Determine the (x, y) coordinate at the center of the cell enclosing the given text.  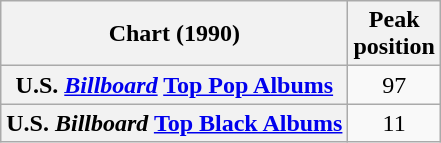
Peakposition (394, 34)
U.S. Billboard Top Pop Albums (174, 85)
97 (394, 85)
11 (394, 123)
Chart (1990) (174, 34)
U.S. Billboard Top Black Albums (174, 123)
